For the text-containing cell, return its midpoint in (x, y) coordinate format. 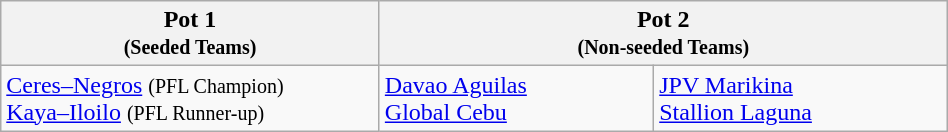
Pot 2(Non-seeded Teams) (663, 34)
Davao AguilasGlobal Cebu (516, 98)
Ceres–Negros (PFL Champion)Kaya–Iloilo (PFL Runner-up) (190, 98)
Pot 1(Seeded Teams) (190, 34)
JPV MarikinaStallion Laguna (801, 98)
